Capture the cell that displays the provided text and extract its [X, Y] central coordinate. 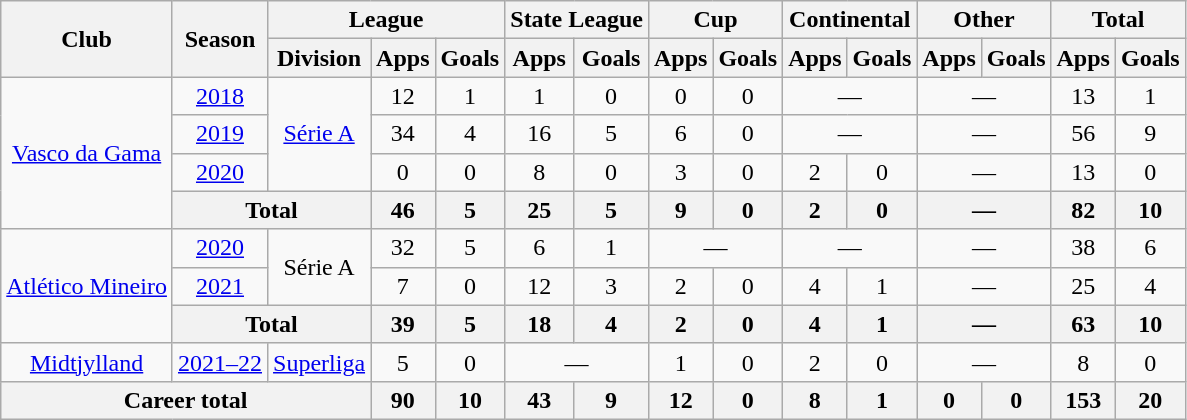
2019 [220, 134]
Division [320, 58]
43 [540, 400]
Superliga [320, 362]
20 [1150, 400]
18 [540, 324]
Midtjylland [87, 362]
2018 [220, 96]
32 [403, 248]
39 [403, 324]
38 [1083, 248]
82 [1083, 210]
League [386, 20]
Cup [715, 20]
Vasco da Gama [87, 153]
2021–22 [220, 362]
Continental [850, 20]
63 [1083, 324]
34 [403, 134]
2021 [220, 286]
Club [87, 39]
16 [540, 134]
46 [403, 210]
Season [220, 39]
90 [403, 400]
56 [1083, 134]
7 [403, 286]
153 [1083, 400]
Other [984, 20]
State League [577, 20]
Career total [186, 400]
Atlético Mineiro [87, 286]
